Return (X, Y) of the center of cell containing provided text 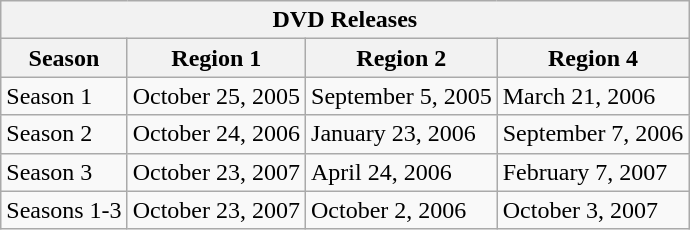
March 21, 2006 (593, 96)
September 7, 2006 (593, 134)
October 2, 2006 (402, 210)
Seasons 1-3 (64, 210)
September 5, 2005 (402, 96)
Region 1 (216, 58)
October 25, 2005 (216, 96)
February 7, 2007 (593, 172)
Season 3 (64, 172)
Region 4 (593, 58)
Region 2 (402, 58)
April 24, 2006 (402, 172)
Season 1 (64, 96)
October 24, 2006 (216, 134)
January 23, 2006 (402, 134)
Season (64, 58)
Season 2 (64, 134)
October 3, 2007 (593, 210)
DVD Releases (345, 20)
